Determine the [x, y] coordinate at the center of the cell enclosing the given text.  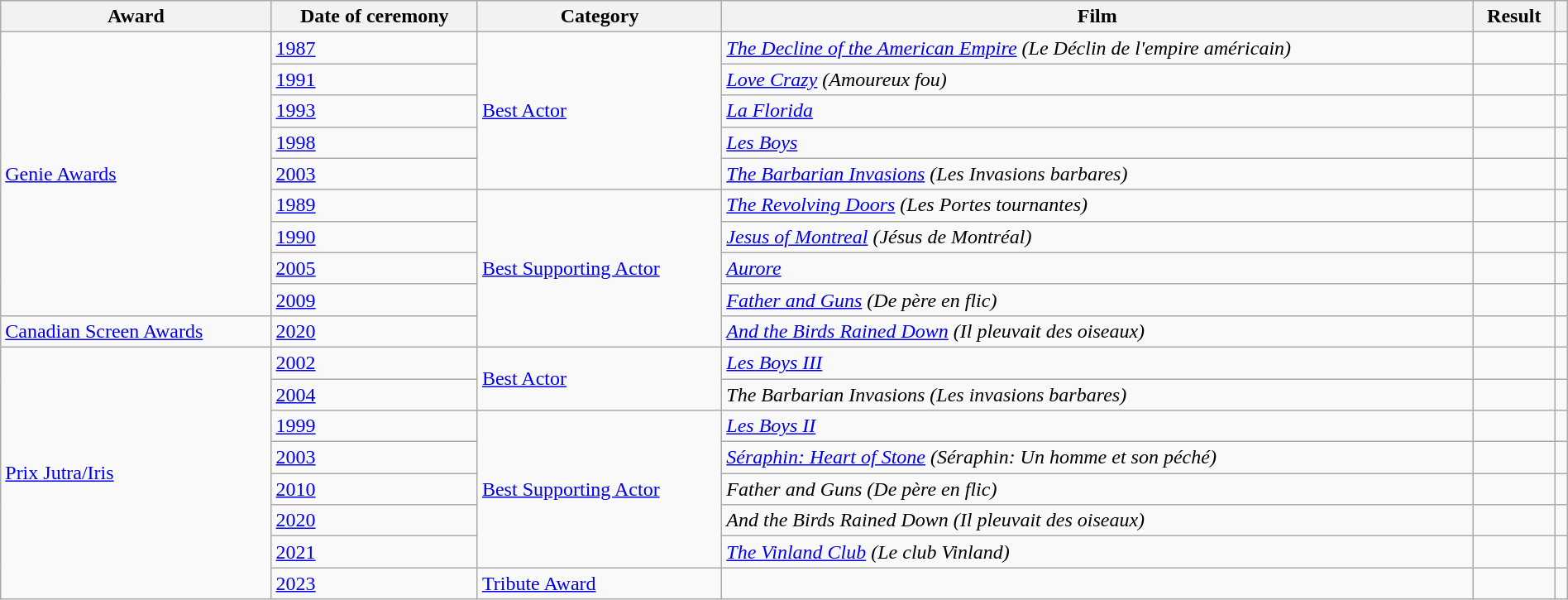
The Vinland Club (Le club Vinland) [1097, 552]
Tribute Award [599, 583]
The Barbarian Invasions (Les invasions barbares) [1097, 395]
1999 [374, 426]
The Barbarian Invasions (Les Invasions barbares) [1097, 174]
La Florida [1097, 111]
Date of ceremony [374, 17]
1990 [374, 237]
Prix Jutra/Iris [136, 473]
Canadian Screen Awards [136, 331]
Les Boys II [1097, 426]
Les Boys [1097, 142]
Film [1097, 17]
2010 [374, 489]
1998 [374, 142]
Category [599, 17]
2005 [374, 268]
2004 [374, 395]
Aurore [1097, 268]
Séraphin: Heart of Stone (Séraphin: Un homme et son péché) [1097, 458]
Award [136, 17]
The Revolving Doors (Les Portes tournantes) [1097, 205]
Result [1514, 17]
The Decline of the American Empire (Le Déclin de l'empire américain) [1097, 48]
1987 [374, 48]
2021 [374, 552]
1993 [374, 111]
Les Boys III [1097, 362]
Genie Awards [136, 174]
2023 [374, 583]
2009 [374, 300]
Love Crazy (Amoureux fou) [1097, 79]
Jesus of Montreal (Jésus de Montréal) [1097, 237]
1989 [374, 205]
1991 [374, 79]
2002 [374, 362]
